Identify which cell holds the provided text, then report its (X, Y) central coordinate. 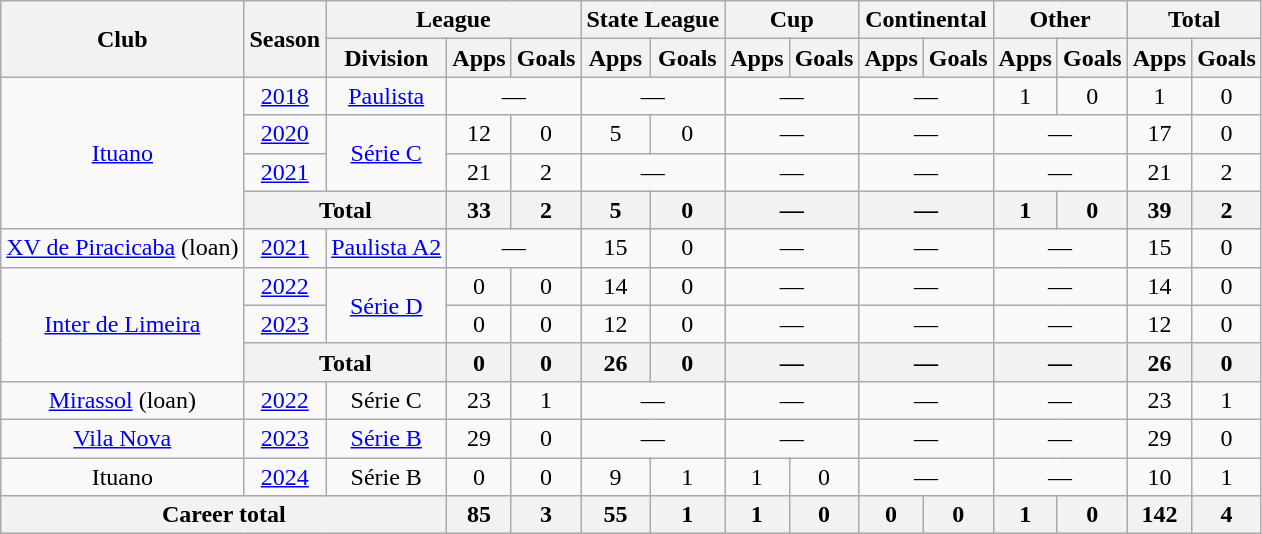
4 (1227, 515)
Série D (386, 305)
Cup (792, 20)
33 (479, 210)
142 (1159, 515)
Career total (224, 515)
Club (122, 39)
2020 (285, 134)
17 (1159, 134)
Continental (926, 20)
Paulista A2 (386, 248)
3 (546, 515)
XV de Piracicaba (loan) (122, 248)
Division (386, 58)
Season (285, 39)
10 (1159, 477)
Inter de Limeira (122, 324)
9 (616, 477)
Other (1060, 20)
Mirassol (loan) (122, 400)
Vila Nova (122, 438)
2018 (285, 96)
39 (1159, 210)
85 (479, 515)
2024 (285, 477)
55 (616, 515)
Paulista (386, 96)
State League (653, 20)
League (454, 20)
